Provide the (x, y) coordinate of the cell's center where the given text is located.  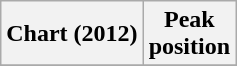
Chart (2012) (72, 34)
Peakposition (189, 34)
